Identify which cell holds the provided text, then report its [x, y] central coordinate. 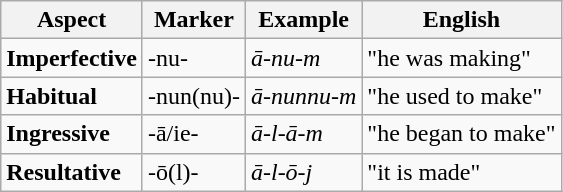
-nun(nu)- [194, 96]
Ingressive [72, 134]
Aspect [72, 20]
"he was making" [462, 58]
ā-l-ā-m [303, 134]
ā-l-ō-j [303, 172]
ā-nunnu-m [303, 96]
Resultative [72, 172]
"it is made" [462, 172]
English [462, 20]
-nu- [194, 58]
Example [303, 20]
-ā/ie- [194, 134]
ā-nu-m [303, 58]
Imperfective [72, 58]
Marker [194, 20]
-ō(l)- [194, 172]
"he began to make" [462, 134]
"he used to make" [462, 96]
Habitual [72, 96]
